Output the [X, Y] coordinate of the center of the cell containing the given text.  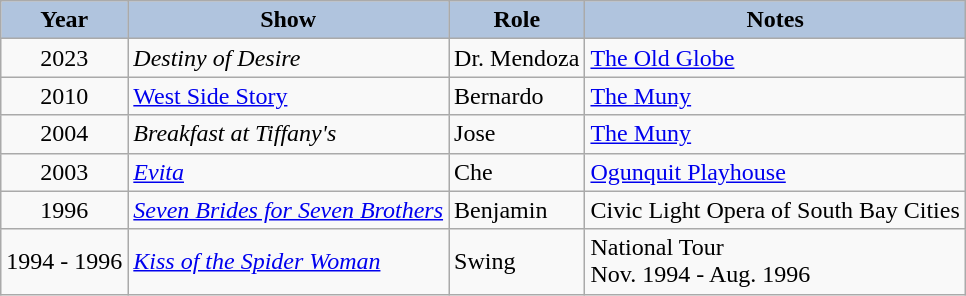
Kiss of the Spider Woman [288, 262]
1994 - 1996 [64, 262]
Civic Light Opera of South Bay Cities [775, 210]
The Old Globe [775, 58]
1996 [64, 210]
2004 [64, 134]
Role [517, 20]
Notes [775, 20]
2023 [64, 58]
Breakfast at Tiffany's [288, 134]
Year [64, 20]
Show [288, 20]
Dr. Mendoza [517, 58]
National Tour Nov. 1994 - Aug. 1996 [775, 262]
Seven Brides for Seven Brothers [288, 210]
Ogunquit Playhouse [775, 172]
Destiny of Desire [288, 58]
2010 [64, 96]
2003 [64, 172]
Swing [517, 262]
Jose [517, 134]
Benjamin [517, 210]
Evita [288, 172]
West Side Story [288, 96]
Bernardo [517, 96]
Che [517, 172]
